Output the (x, y) coordinate of the center of the cell containing the given text.  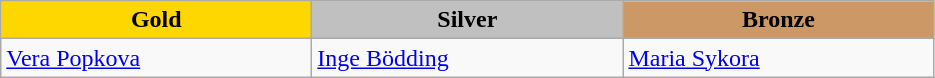
Vera Popkova (156, 58)
Bronze (778, 20)
Silver (468, 20)
Gold (156, 20)
Inge Bödding (468, 58)
Maria Sykora (778, 58)
